Scan for the cell matching the given text and deliver its [x, y] coordinate at center. 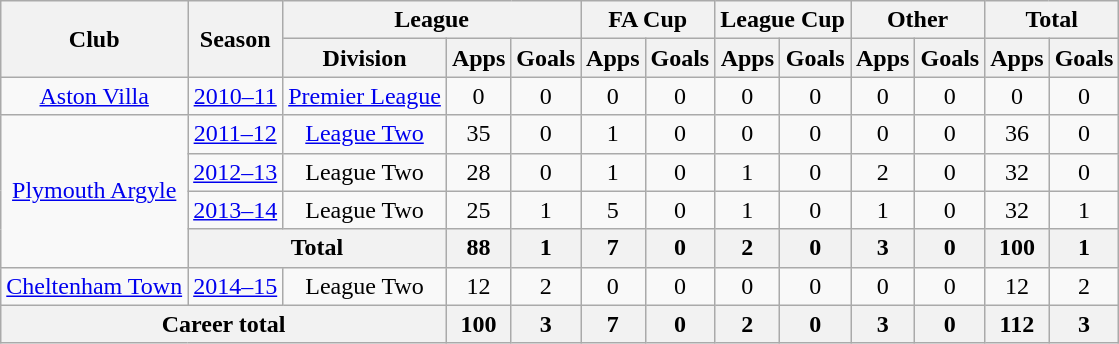
88 [478, 248]
2014–15 [236, 286]
League [432, 20]
2013–14 [236, 210]
Club [94, 39]
Season [236, 39]
Division [365, 58]
2010–11 [236, 96]
FA Cup [648, 20]
112 [1017, 324]
36 [1017, 134]
2012–13 [236, 172]
28 [478, 172]
Premier League [365, 96]
Plymouth Argyle [94, 191]
25 [478, 210]
35 [478, 134]
2011–12 [236, 134]
Cheltenham Town [94, 286]
League Cup [783, 20]
5 [613, 210]
Other [917, 20]
Career total [224, 324]
Aston Villa [94, 96]
